Search for the cell housing the specified text and yield its [x, y] center coordinate. 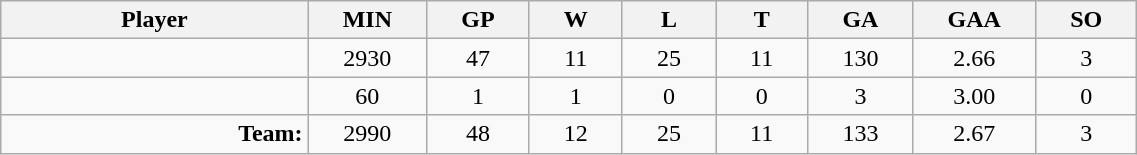
L [668, 20]
130 [860, 58]
GA [860, 20]
2.67 [974, 134]
2930 [368, 58]
T [762, 20]
12 [576, 134]
W [576, 20]
3.00 [974, 96]
SO [1086, 20]
2990 [368, 134]
2.66 [974, 58]
60 [368, 96]
GP [478, 20]
47 [478, 58]
GAA [974, 20]
MIN [368, 20]
Player [154, 20]
133 [860, 134]
48 [478, 134]
Team: [154, 134]
